Determine the [x, y] coordinate at the center of the cell enclosing the given text.  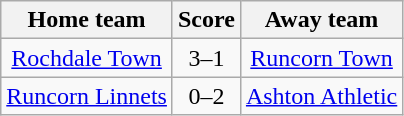
Home team [87, 20]
Score [206, 20]
Rochdale Town [87, 58]
Away team [321, 20]
Runcorn Town [321, 58]
0–2 [206, 96]
3–1 [206, 58]
Runcorn Linnets [87, 96]
Ashton Athletic [321, 96]
